Output the [X, Y] coordinate of the center of the cell containing the given text.  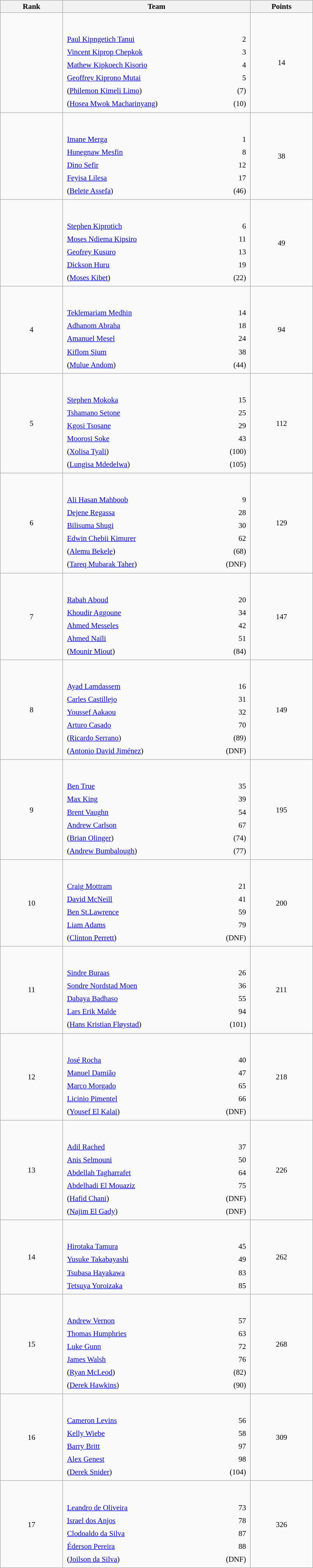
Geofrey Kusuro [140, 252]
42 [228, 625]
(Lungisa Mdedelwa) [135, 465]
147 [281, 616]
39 [231, 799]
218 [281, 1077]
Carles Castillejo [135, 699]
41 [221, 899]
(74) [231, 838]
Moses Ndiema Kipsiro [140, 239]
Stephen Mokoka [135, 400]
Imane Merga [137, 139]
(Tareq Mubarak Taher) [134, 564]
Licinio Pimentel [129, 1099]
David McNeill [129, 899]
Cameron Levins [132, 1420]
32 [227, 712]
Ayad Lamdassem 16 Carles Castillejo 31 Youssef Aakaou 32 Arturo Casado 70 (Ricardo Serrano) (89) (Antonio David Jiménez) (DNF) [156, 710]
70 [227, 725]
79 [221, 925]
(Moses Kibet) [140, 278]
Andrew Vernon [138, 1321]
Alex Genest [132, 1459]
62 [226, 539]
43 [227, 438]
(Antonio David Jiménez) [135, 751]
73 [224, 1507]
3 [235, 52]
211 [281, 990]
(10) [235, 104]
(Hafid Chani) [134, 1198]
Teklemariam Medhin [139, 313]
(89) [227, 738]
(Yousef El Kalai) [129, 1111]
(7) [235, 91]
37 [225, 1147]
Abdelhadi El Mouaziz [134, 1185]
78 [224, 1520]
(Philemon Kimeli Limo) [143, 91]
Abdellah Tagharrafet [134, 1173]
85 [235, 1285]
24 [230, 339]
Dabaya Badhaso [138, 999]
47 [221, 1073]
Kgosi Tsosane [135, 426]
45 [235, 1247]
Paul Kipngetich Tanui [143, 39]
97 [223, 1446]
56 [223, 1420]
98 [223, 1459]
25 [227, 413]
Edwin Chebii Kimurer [134, 539]
Bilisuma Shugi [134, 526]
(105) [227, 465]
10 [32, 903]
262 [281, 1257]
(Ryan McLeod) [138, 1372]
Leandro de Oliveira 73 Israel dos Anjos 78 Clodoaldo da Silva 87 Éderson Pereira 88 (Joilson da Silva) (DNF) [156, 1524]
Points [281, 7]
Rabah Aboud [137, 599]
57 [229, 1321]
(Xolisa Tyali) [135, 452]
Rank [32, 7]
55 [229, 999]
Tetsuya Yoroizaka [143, 1285]
Imane Merga 1 Hunegnaw Mesfin 8 Dino Sefir 12 Feyisa Lilesa 17 (Belete Assefa) (46) [156, 156]
35 [231, 786]
51 [228, 638]
Geoffrey Kiprono Mutai [143, 78]
67 [231, 825]
30 [226, 526]
76 [229, 1359]
Liam Adams [129, 925]
Kiflom Sium [139, 352]
268 [281, 1344]
Craig Mottram 21 David McNeill 41 Ben St.Lawrence 59 Liam Adams 79 (Clinton Perrett) (DNF) [156, 903]
326 [281, 1524]
Ali Hasan Mahboob 9 Dejene Regassa 28 Bilisuma Shugi 30 Edwin Chebii Kimurer 62 (Alemu Bekele) (68) (Tareq Mubarak Taher) (DNF) [156, 523]
Adil Rached [134, 1147]
(Belete Assefa) [137, 191]
54 [231, 812]
(46) [228, 191]
Stephen Kiprotich [140, 226]
Manuel Damião [129, 1073]
19 [231, 265]
(101) [229, 1025]
Dickson Huru [140, 265]
Vincent Kiprop Chepkok [143, 52]
83 [235, 1272]
18 [230, 326]
Cameron Levins 56 Kelly Wiebe 58 Barry Britt 97 Alex Genest 98 (Derek Snider) (104) [156, 1437]
Sindre Buraas 26 Sondre Nordstad Moen 36 Dabaya Badhaso 55 Lars Erik Malde 94 (Hans Kristian Fløystad) (101) [156, 990]
50 [225, 1160]
(Mulue Andom) [139, 364]
66 [221, 1099]
Adhanom Abraha [139, 326]
129 [281, 523]
(84) [228, 651]
(Hans Kristian Fløystad) [138, 1025]
Mathew Kipkoech Kisorio [143, 65]
63 [229, 1333]
Ben True [140, 786]
(Ricardo Serrano) [135, 738]
31 [227, 699]
(Mounir Miout) [137, 651]
(77) [231, 851]
36 [229, 986]
Kelly Wiebe [132, 1433]
(Derek Hawkins) [138, 1385]
Ahmed Messeles [137, 625]
Luke Gunn [138, 1346]
Youssef Aakaou [135, 712]
(Joilson da Silva) [132, 1559]
28 [226, 512]
200 [281, 903]
59 [221, 912]
Israel dos Anjos [132, 1520]
Sondre Nordstad Moen [138, 986]
Dino Sefir [137, 165]
Adil Rached 37 Anis Selmouni 50 Abdellah Tagharrafet 64 Abdelhadi El Mouaziz 75 (Hafid Chani) (DNF) (Najim El Gady) (DNF) [156, 1170]
34 [228, 613]
James Walsh [138, 1359]
(Andrew Bumbalough) [140, 851]
112 [281, 423]
Khoudir Aggoune [137, 613]
Tsubasa Hayakawa [143, 1272]
(68) [226, 551]
(Alemu Bekele) [134, 551]
Ben St.Lawrence [129, 912]
Hirotaka Tamura [143, 1247]
65 [221, 1086]
Hunegnaw Mesfin [137, 152]
Éderson Pereira [132, 1546]
Craig Mottram [129, 886]
40 [221, 1060]
Thomas Humphries [138, 1333]
(Brian Olinger) [140, 838]
20 [228, 599]
Ahmed Naïli [137, 638]
Ali Hasan Mahboob [134, 500]
1 [228, 139]
Stephen Kiprotich 6 Moses Ndiema Kipsiro 11 Geofrey Kusuro 13 Dickson Huru 19 (Moses Kibet) (22) [156, 243]
Lars Erik Malde [138, 1012]
26 [229, 973]
Dejene Regassa [134, 512]
29 [227, 426]
Ben True 35 Max King 39 Brent Vaughn 54 Andrew Carlson 67 (Brian Olinger) (74) (Andrew Bumbalough) (77) [156, 809]
(22) [231, 278]
Stephen Mokoka 15 Tshamano Setone 25 Kgosi Tsosane 29 Moorosi Soke 43 (Xolisa Tyali) (100) (Lungisa Mdedelwa) (105) [156, 423]
(Najim El Gady) [134, 1212]
88 [224, 1546]
(44) [230, 364]
(104) [223, 1472]
Leandro de Oliveira [132, 1507]
309 [281, 1437]
2 [235, 39]
(90) [229, 1385]
226 [281, 1170]
195 [281, 809]
Brent Vaughn [140, 812]
Anis Selmouni [134, 1160]
Tshamano Setone [135, 413]
Andrew Vernon 57 Thomas Humphries 63 Luke Gunn 72 James Walsh 76 (Ryan McLeod) (82) (Derek Hawkins) (90) [156, 1344]
(Clinton Perrett) [129, 938]
Sindre Buraas [138, 973]
72 [229, 1346]
Feyisa Lilesa [137, 178]
(Derek Snider) [132, 1472]
Ayad Lamdassem [135, 687]
7 [32, 616]
José Rocha [129, 1060]
149 [281, 710]
(100) [227, 452]
Arturo Casado [135, 725]
75 [225, 1185]
Team [156, 7]
Marco Morgado [129, 1086]
Rabah Aboud 20 Khoudir Aggoune 34 Ahmed Messeles 42 Ahmed Naïli 51 (Mounir Miout) (84) [156, 616]
Hirotaka Tamura 45 Yusuke Takabayashi 49 Tsubasa Hayakawa 83 Tetsuya Yoroizaka 85 [156, 1257]
Teklemariam Medhin 14 Adhanom Abraha 18 Amanuel Mesel 24 Kiflom Sium 38 (Mulue Andom) (44) [156, 330]
José Rocha 40 Manuel Damião 47 Marco Morgado 65 Licinio Pimentel 66 (Yousef El Kalai) (DNF) [156, 1077]
Max King [140, 799]
58 [223, 1433]
Amanuel Mesel [139, 339]
(Hosea Mwok Macharinyang) [143, 104]
Moorosi Soke [135, 438]
Barry Britt [132, 1446]
64 [225, 1173]
87 [224, 1533]
Clodoaldo da Silva [132, 1533]
Andrew Carlson [140, 825]
(82) [229, 1372]
21 [221, 886]
Yusuke Takabayashi [143, 1259]
